Extract the (x, y) coordinate from the center of the cell holding the provided text.  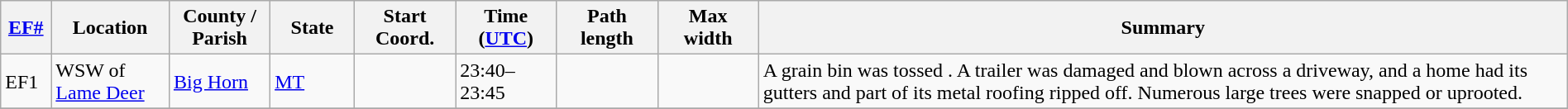
Big Horn (219, 81)
Max width (708, 28)
EF# (26, 28)
Path length (607, 28)
Time (UTC) (506, 28)
County / Parish (219, 28)
Location (111, 28)
WSW of Lame Deer (111, 81)
State (313, 28)
Start Coord. (404, 28)
MT (313, 81)
23:40–23:45 (506, 81)
Summary (1163, 28)
EF1 (26, 81)
